Scan for the cell matching the given text and deliver its [X, Y] coordinate at center. 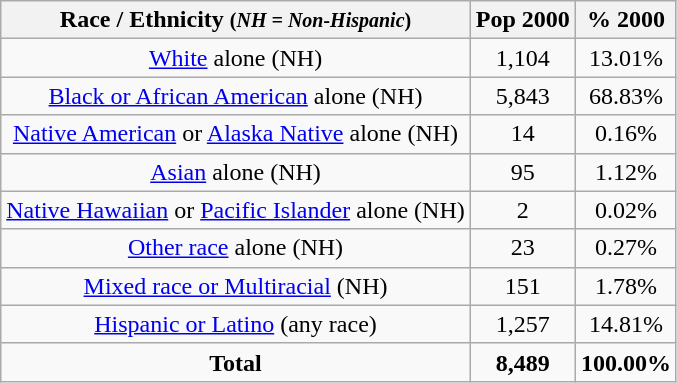
5,843 [522, 96]
14.81% [626, 324]
0.27% [626, 248]
Native American or Alaska Native alone (NH) [236, 134]
1.12% [626, 172]
68.83% [626, 96]
Hispanic or Latino (any race) [236, 324]
14 [522, 134]
Pop 2000 [522, 20]
151 [522, 286]
Native Hawaiian or Pacific Islander alone (NH) [236, 210]
Mixed race or Multiracial (NH) [236, 286]
Total [236, 362]
1,257 [522, 324]
8,489 [522, 362]
0.02% [626, 210]
% 2000 [626, 20]
95 [522, 172]
Black or African American alone (NH) [236, 96]
2 [522, 210]
Asian alone (NH) [236, 172]
13.01% [626, 58]
1,104 [522, 58]
23 [522, 248]
Other race alone (NH) [236, 248]
100.00% [626, 362]
0.16% [626, 134]
1.78% [626, 286]
Race / Ethnicity (NH = Non-Hispanic) [236, 20]
White alone (NH) [236, 58]
